Return the (X, Y) coordinate for the center point of the cell that contains the specified text.  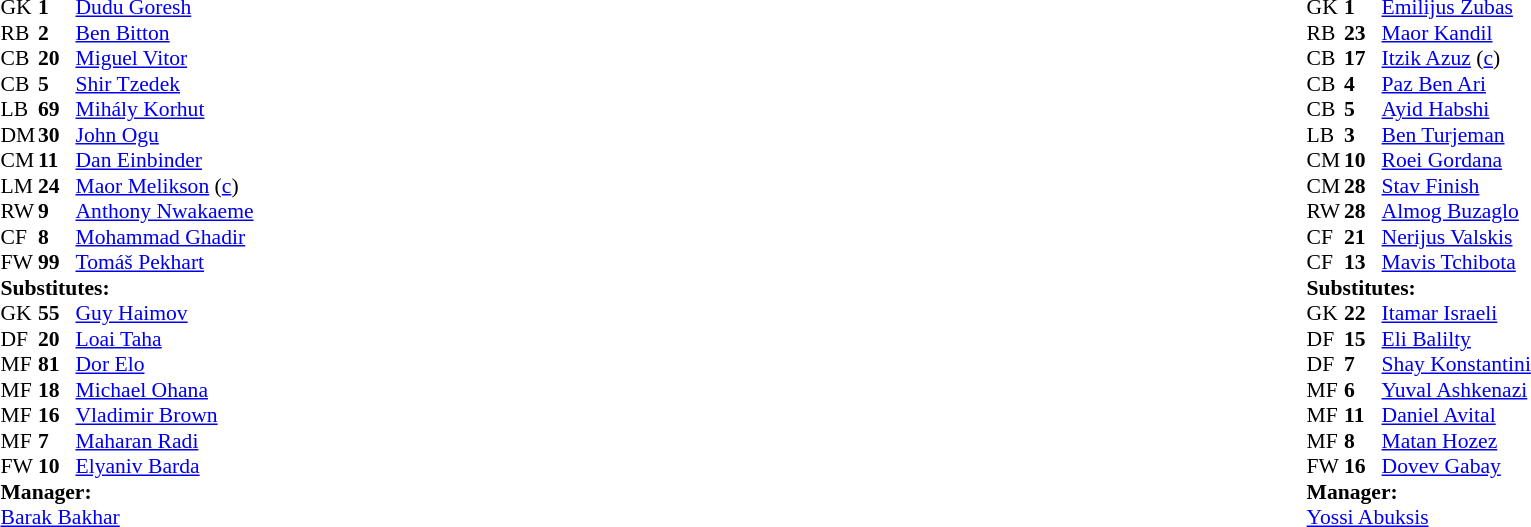
Paz Ben Ari (1456, 84)
Stav Finish (1456, 186)
DM (19, 135)
Maor Kandil (1456, 33)
Nerijus Valskis (1456, 237)
4 (1363, 84)
2 (57, 33)
Mohammad Ghadir (165, 237)
Itzik Azuz (c) (1456, 59)
13 (1363, 263)
Ayid Habshi (1456, 109)
Tomáš Pekhart (165, 263)
Shay Konstantini (1456, 365)
Matan Hozez (1456, 441)
Almog Buzaglo (1456, 211)
Vladimir Brown (165, 415)
LM (19, 186)
81 (57, 365)
Dovev Gabay (1456, 467)
18 (57, 390)
Michael Ohana (165, 390)
Yuval Ashkenazi (1456, 390)
17 (1363, 59)
Dan Einbinder (165, 161)
6 (1363, 390)
69 (57, 109)
24 (57, 186)
30 (57, 135)
21 (1363, 237)
Ben Turjeman (1456, 135)
Mavis Tchibota (1456, 263)
3 (1363, 135)
Roei Gordana (1456, 161)
Mihály Korhut (165, 109)
Elyaniv Barda (165, 467)
Ben Bitton (165, 33)
Eli Balilty (1456, 339)
Anthony Nwakaeme (165, 211)
55 (57, 313)
Guy Haimov (165, 313)
John Ogu (165, 135)
Loai Taha (165, 339)
9 (57, 211)
Miguel Vitor (165, 59)
Maharan Radi (165, 441)
Maor Melikson (c) (165, 186)
Daniel Avital (1456, 415)
Itamar Israeli (1456, 313)
23 (1363, 33)
15 (1363, 339)
22 (1363, 313)
Dor Elo (165, 365)
99 (57, 263)
Shir Tzedek (165, 84)
